For the text-containing cell, return its midpoint in (x, y) coordinate format. 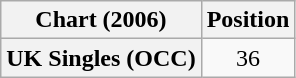
UK Singles (OCC) (101, 58)
Chart (2006) (101, 20)
36 (248, 58)
Position (248, 20)
